Find where the given text appears and provide that cell's center as (X, Y) coordinate. 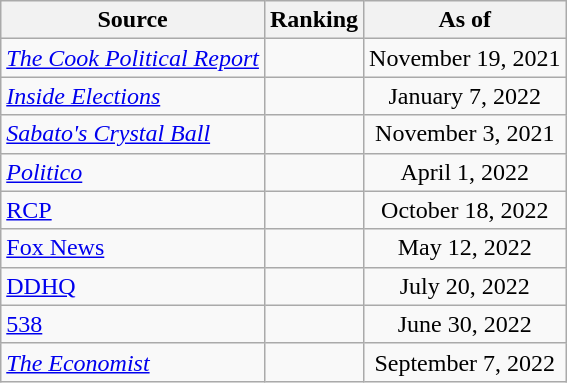
January 7, 2022 (465, 96)
Ranking (314, 20)
The Cook Political Report (133, 58)
September 7, 2022 (465, 362)
DDHQ (133, 286)
October 18, 2022 (465, 210)
November 19, 2021 (465, 58)
May 12, 2022 (465, 248)
Inside Elections (133, 96)
July 20, 2022 (465, 286)
April 1, 2022 (465, 172)
As of (465, 20)
The Economist (133, 362)
Fox News (133, 248)
Sabato's Crystal Ball (133, 134)
538 (133, 324)
RCP (133, 210)
November 3, 2021 (465, 134)
Politico (133, 172)
June 30, 2022 (465, 324)
Source (133, 20)
